Search for the cell housing the specified text and yield its (X, Y) center coordinate. 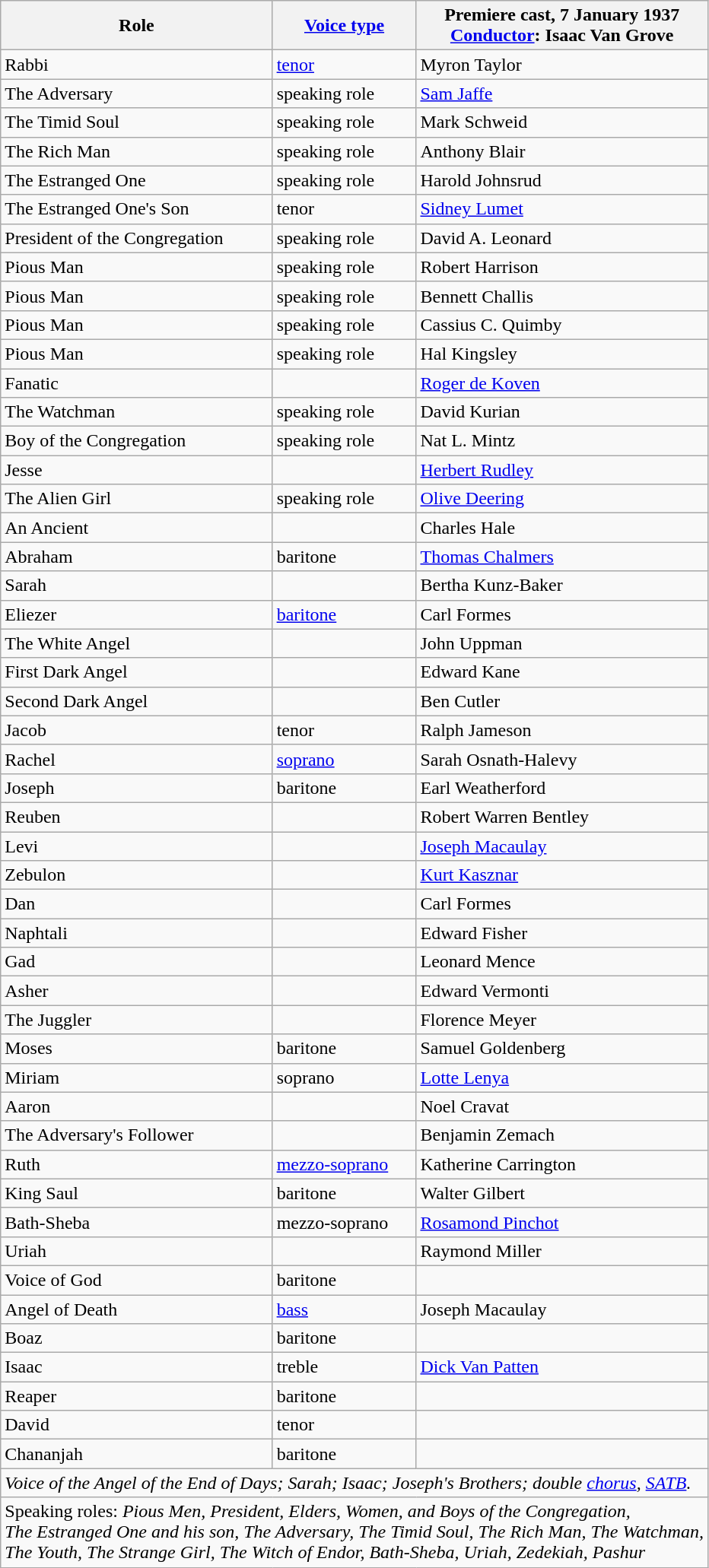
Dick Van Patten (562, 1367)
The Rich Man (137, 151)
Bath-Sheba (137, 1222)
Abraham (137, 557)
Sam Jaffe (562, 94)
Robert Warren Bentley (562, 817)
The Adversary (137, 94)
Edward Fisher (562, 933)
Edward Kane (562, 672)
Isaac (137, 1367)
The Estranged One (137, 180)
Edward Vermonti (562, 991)
Bennett Challis (562, 296)
Jesse (137, 470)
First Dark Angel (137, 672)
David Kurian (562, 412)
bass (344, 1309)
treble (344, 1367)
Reaper (137, 1396)
An Ancient (137, 528)
Katherine Carrington (562, 1164)
Hal Kingsley (562, 354)
Nat L. Mintz (562, 441)
Samuel Goldenberg (562, 1049)
Joseph (137, 788)
Zebulon (137, 875)
Boy of the Congregation (137, 441)
The White Angel (137, 643)
Voice type (344, 26)
Sarah Osnath-Halevy (562, 759)
Ralph Jameson (562, 730)
Second Dark Angel (137, 701)
Ruth (137, 1164)
Noel Cravat (562, 1106)
Cassius C. Quimby (562, 325)
The Adversary's Follower (137, 1135)
Anthony Blair (562, 151)
Kurt Kasznar (562, 875)
Sidney Lumet (562, 209)
Leonard Mence (562, 962)
David A. Leonard (562, 238)
David (137, 1425)
Chananjah (137, 1454)
Walter Gilbert (562, 1193)
Harold Johnsrud (562, 180)
Rachel (137, 759)
Charles Hale (562, 528)
Naphtali (137, 933)
Voice of God (137, 1280)
Asher (137, 991)
Mark Schweid (562, 122)
Aaron (137, 1106)
The Estranged One's Son (137, 209)
Moses (137, 1049)
Eliezer (137, 614)
Sarah (137, 586)
The Watchman (137, 412)
The Juggler (137, 1020)
Benjamin Zemach (562, 1135)
Dan (137, 904)
President of the Congregation (137, 238)
Angel of Death (137, 1309)
Roger de Koven (562, 382)
Uriah (137, 1251)
Boaz (137, 1338)
Levi (137, 846)
Rosamond Pinchot (562, 1222)
Herbert Rudley (562, 470)
Rabbi (137, 65)
Olive Deering (562, 499)
Miriam (137, 1078)
Florence Meyer (562, 1020)
Jacob (137, 730)
Earl Weatherford (562, 788)
The Alien Girl (137, 499)
King Saul (137, 1193)
Reuben (137, 817)
Bertha Kunz-Baker (562, 586)
Voice of the Angel of the End of Days; Sarah; Isaac; Joseph's Brothers; double chorus, SATB. (354, 1483)
Robert Harrison (562, 267)
John Uppman (562, 643)
Myron Taylor (562, 65)
Raymond Miller (562, 1251)
Gad (137, 962)
Lotte Lenya (562, 1078)
Thomas Chalmers (562, 557)
The Timid Soul (137, 122)
Ben Cutler (562, 701)
Premiere cast, 7 January 1937Conductor: Isaac Van Grove (562, 26)
Role (137, 26)
Fanatic (137, 382)
